Identify which cell holds the provided text, then report its (X, Y) central coordinate. 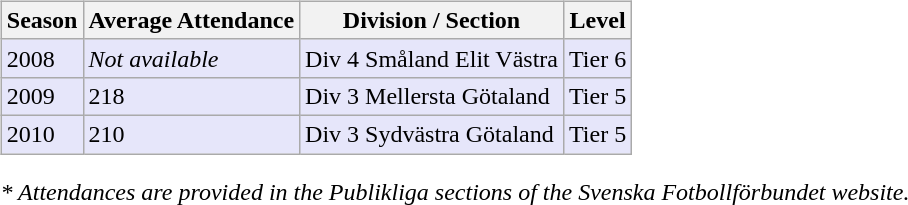
2008 (42, 58)
Level (597, 20)
218 (192, 96)
210 (192, 134)
Not available (192, 58)
Average Attendance (192, 20)
Season (42, 20)
2009 (42, 96)
Div 3 Sydvästra Götaland (432, 134)
Division / Section (432, 20)
Div 3 Mellersta Götaland (432, 96)
Tier 6 (597, 58)
2010 (42, 134)
Div 4 Småland Elit Västra (432, 58)
